Output the (X, Y) coordinate of the center of the cell containing the given text.  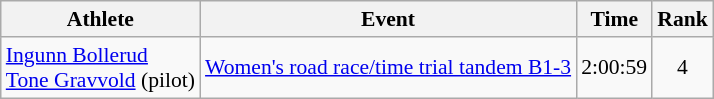
Women's road race/time trial tandem B1-3 (388, 68)
Ingunn Bollerud Tone Gravvold (pilot) (100, 68)
Rank (682, 19)
Time (614, 19)
4 (682, 68)
2:00:59 (614, 68)
Event (388, 19)
Athlete (100, 19)
